Pinpoint the cell where the given text exists, returning its [x, y] midpoint coordinate. 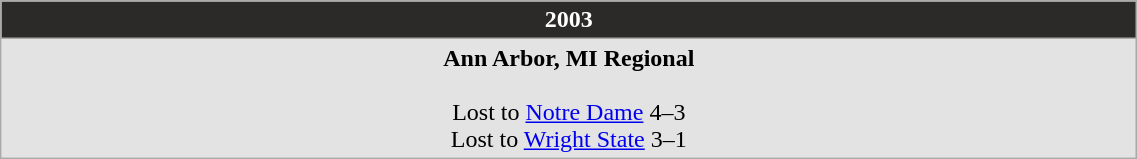
Ann Arbor, MI RegionalLost to Notre Dame 4–3 Lost to Wright State 3–1 [569, 98]
2003 [569, 20]
